Search for the cell housing the specified text and yield its (x, y) center coordinate. 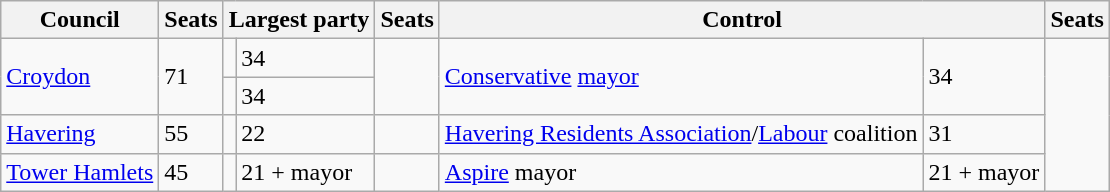
22 (306, 134)
Council (80, 20)
Conservative mayor (681, 77)
31 (984, 134)
71 (191, 77)
Havering (80, 134)
Croydon (80, 77)
55 (191, 134)
Largest party (299, 20)
Aspire mayor (681, 172)
Control (742, 20)
Tower Hamlets (80, 172)
Havering Residents Association/Labour coalition (681, 134)
45 (191, 172)
